Search for the cell housing the specified text and yield its [X, Y] center coordinate. 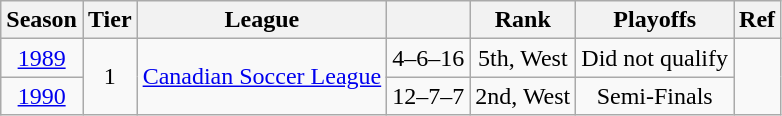
1990 [42, 96]
1989 [42, 58]
League [262, 20]
1 [110, 77]
4–6–16 [428, 58]
12–7–7 [428, 96]
Tier [110, 20]
Rank [523, 20]
Did not qualify [655, 58]
5th, West [523, 58]
Semi-Finals [655, 96]
Ref [758, 20]
Canadian Soccer League [262, 77]
2nd, West [523, 96]
Season [42, 20]
Playoffs [655, 20]
